From the cell containing the given text, extract its center point as (X, Y) coordinate. 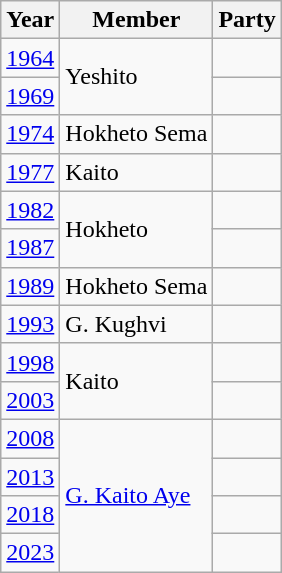
2013 (30, 477)
1964 (30, 58)
Member (136, 20)
G. Kaito Aye (136, 495)
Party (247, 20)
1998 (30, 362)
1989 (30, 286)
Year (30, 20)
2003 (30, 400)
1987 (30, 248)
1982 (30, 210)
G. Kughvi (136, 324)
Yeshito (136, 77)
Hokheto (136, 229)
2018 (30, 515)
2008 (30, 438)
2023 (30, 553)
1993 (30, 324)
1969 (30, 96)
1977 (30, 172)
1974 (30, 134)
